Identify which cell holds the provided text, then report its (x, y) central coordinate. 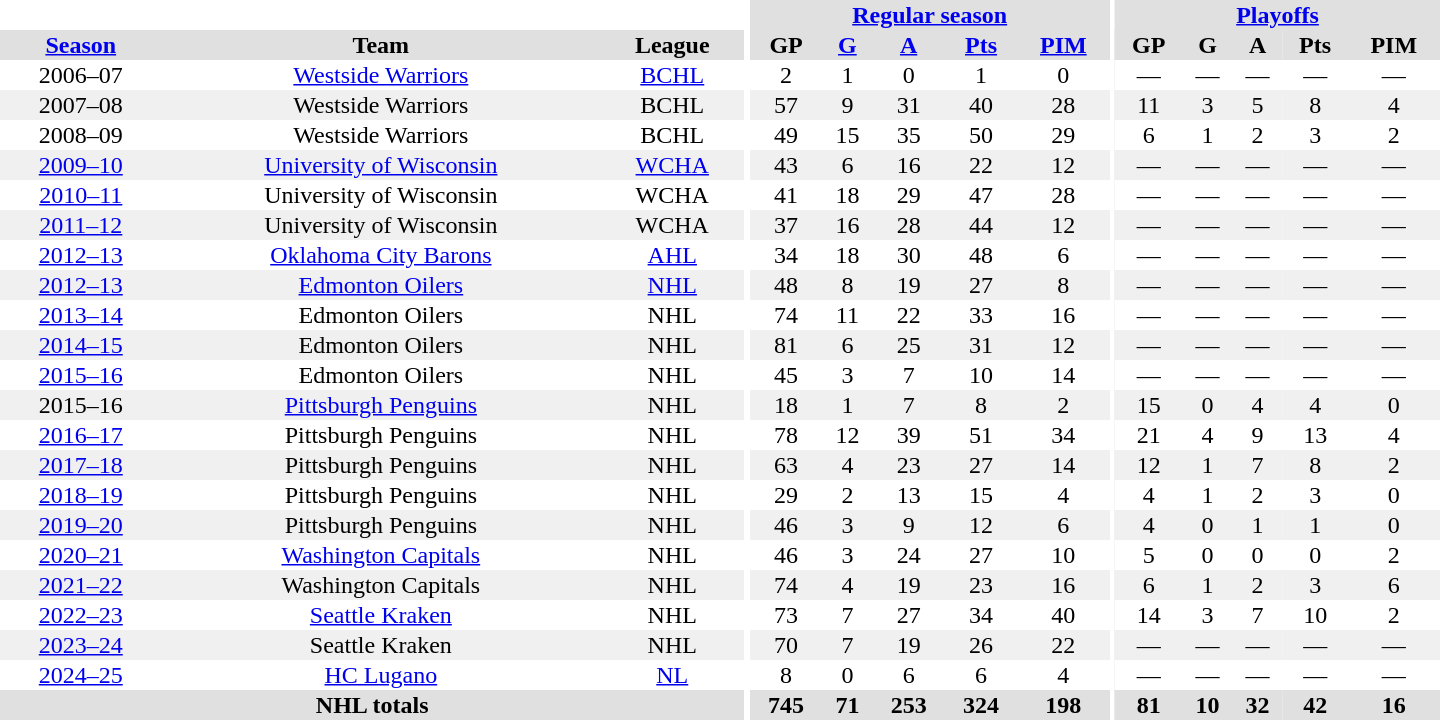
32 (1258, 705)
2018–19 (81, 495)
42 (1316, 705)
2019–20 (81, 525)
49 (786, 135)
33 (981, 315)
2011–12 (81, 225)
HC Lugano (382, 675)
2021–22 (81, 585)
43 (786, 165)
2013–14 (81, 315)
AHL (672, 255)
35 (908, 135)
Team (382, 45)
26 (981, 645)
51 (981, 435)
21 (1148, 435)
NHL totals (372, 705)
25 (908, 345)
73 (786, 615)
League (672, 45)
2006–07 (81, 75)
2022–23 (81, 615)
70 (786, 645)
71 (847, 705)
Regular season (930, 15)
39 (908, 435)
2010–11 (81, 195)
24 (908, 555)
37 (786, 225)
Playoffs (1278, 15)
57 (786, 105)
44 (981, 225)
Oklahoma City Barons (382, 255)
78 (786, 435)
253 (908, 705)
45 (786, 375)
30 (908, 255)
2007–08 (81, 105)
Season (81, 45)
745 (786, 705)
2016–17 (81, 435)
198 (1063, 705)
2020–21 (81, 555)
2014–15 (81, 345)
2017–18 (81, 465)
2023–24 (81, 645)
NL (672, 675)
2024–25 (81, 675)
47 (981, 195)
2009–10 (81, 165)
2008–09 (81, 135)
50 (981, 135)
63 (786, 465)
41 (786, 195)
324 (981, 705)
